From the cell containing the given text, extract its center point as (X, Y) coordinate. 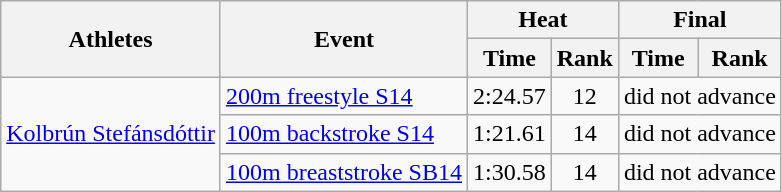
Kolbrún Stefánsdóttir (111, 134)
Athletes (111, 39)
1:30.58 (510, 172)
100m backstroke S14 (344, 134)
2:24.57 (510, 96)
Heat (544, 20)
100m breaststroke SB14 (344, 172)
Event (344, 39)
Final (700, 20)
200m freestyle S14 (344, 96)
12 (584, 96)
1:21.61 (510, 134)
